For the text-containing cell, return its midpoint in (x, y) coordinate format. 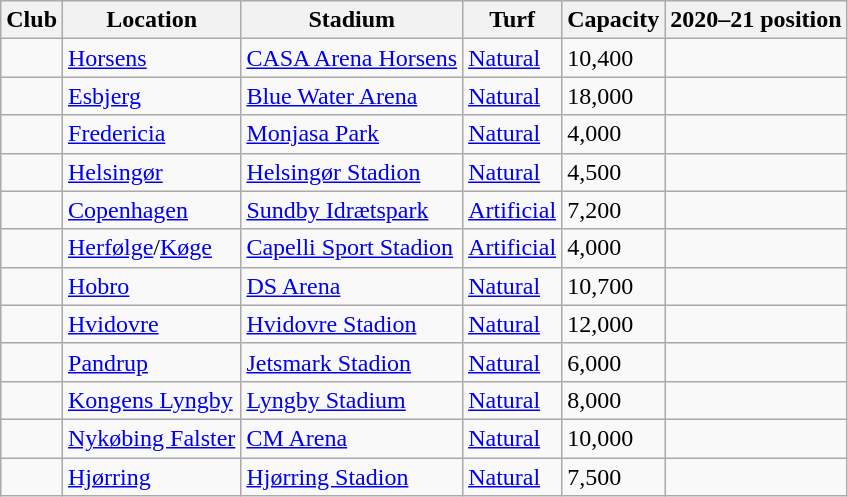
Helsingør Stadion (352, 172)
Hvidovre (152, 324)
Lyngby Stadium (352, 400)
10,400 (614, 58)
Hjørring (152, 477)
Pandrup (152, 362)
Hobro (152, 286)
Esbjerg (152, 96)
Jetsmark Stadion (352, 362)
10,000 (614, 438)
18,000 (614, 96)
2020–21 position (756, 20)
Blue Water Arena (352, 96)
12,000 (614, 324)
Herfølge/Køge (152, 248)
Sundby Idrætspark (352, 210)
CM Arena (352, 438)
Capacity (614, 20)
Stadium (352, 20)
6,000 (614, 362)
Turf (512, 20)
Fredericia (152, 134)
DS Arena (352, 286)
Capelli Sport Stadion (352, 248)
Nykøbing Falster (152, 438)
Club (32, 20)
Kongens Lyngby (152, 400)
CASA Arena Horsens (352, 58)
Hvidovre Stadion (352, 324)
Location (152, 20)
Monjasa Park (352, 134)
7,200 (614, 210)
7,500 (614, 477)
Horsens (152, 58)
10,700 (614, 286)
Helsingør (152, 172)
Hjørring Stadion (352, 477)
4,500 (614, 172)
Copenhagen (152, 210)
8,000 (614, 400)
